Extract the [x, y] coordinate from the center of the cell holding the provided text.  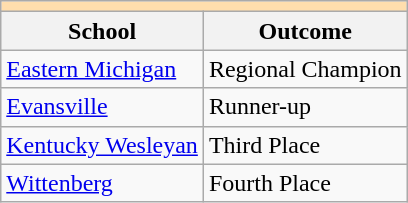
School [102, 31]
Regional Champion [305, 69]
Fourth Place [305, 183]
Third Place [305, 145]
Runner-up [305, 107]
Wittenberg [102, 183]
Eastern Michigan [102, 69]
Outcome [305, 31]
Kentucky Wesleyan [102, 145]
Evansville [102, 107]
